Provide the [X, Y] coordinate of the cell's center where the given text is located.  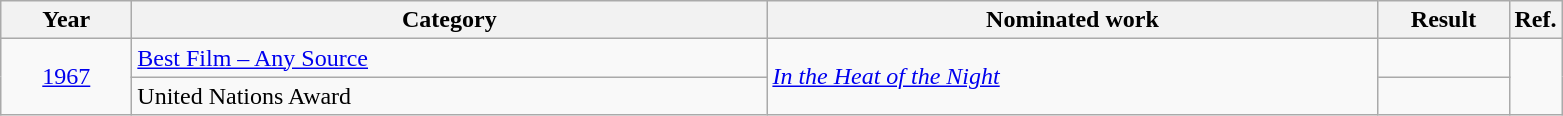
Category [450, 20]
Ref. [1536, 20]
Year [66, 20]
In the Heat of the Night [1072, 77]
Result [1444, 20]
1967 [66, 77]
Best Film – Any Source [450, 58]
Nominated work [1072, 20]
United Nations Award [450, 96]
